Scan for the cell matching the given text and deliver its [x, y] coordinate at center. 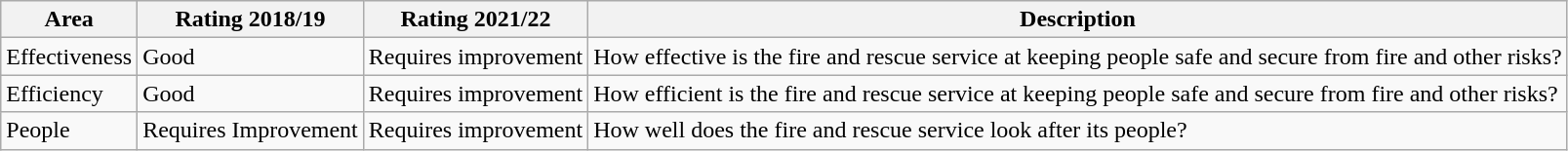
How effective is the fire and rescue service at keeping people safe and secure from fire and other risks? [1078, 57]
Area [69, 19]
People [69, 131]
Rating 2018/19 [251, 19]
How efficient is the fire and rescue service at keeping people safe and secure from fire and other risks? [1078, 94]
Efficiency [69, 94]
Requires Improvement [251, 131]
Rating 2021/22 [475, 19]
Effectiveness [69, 57]
Description [1078, 19]
How well does the fire and rescue service look after its people? [1078, 131]
